Provide the [x, y] coordinate of the cell's center where the given text is located.  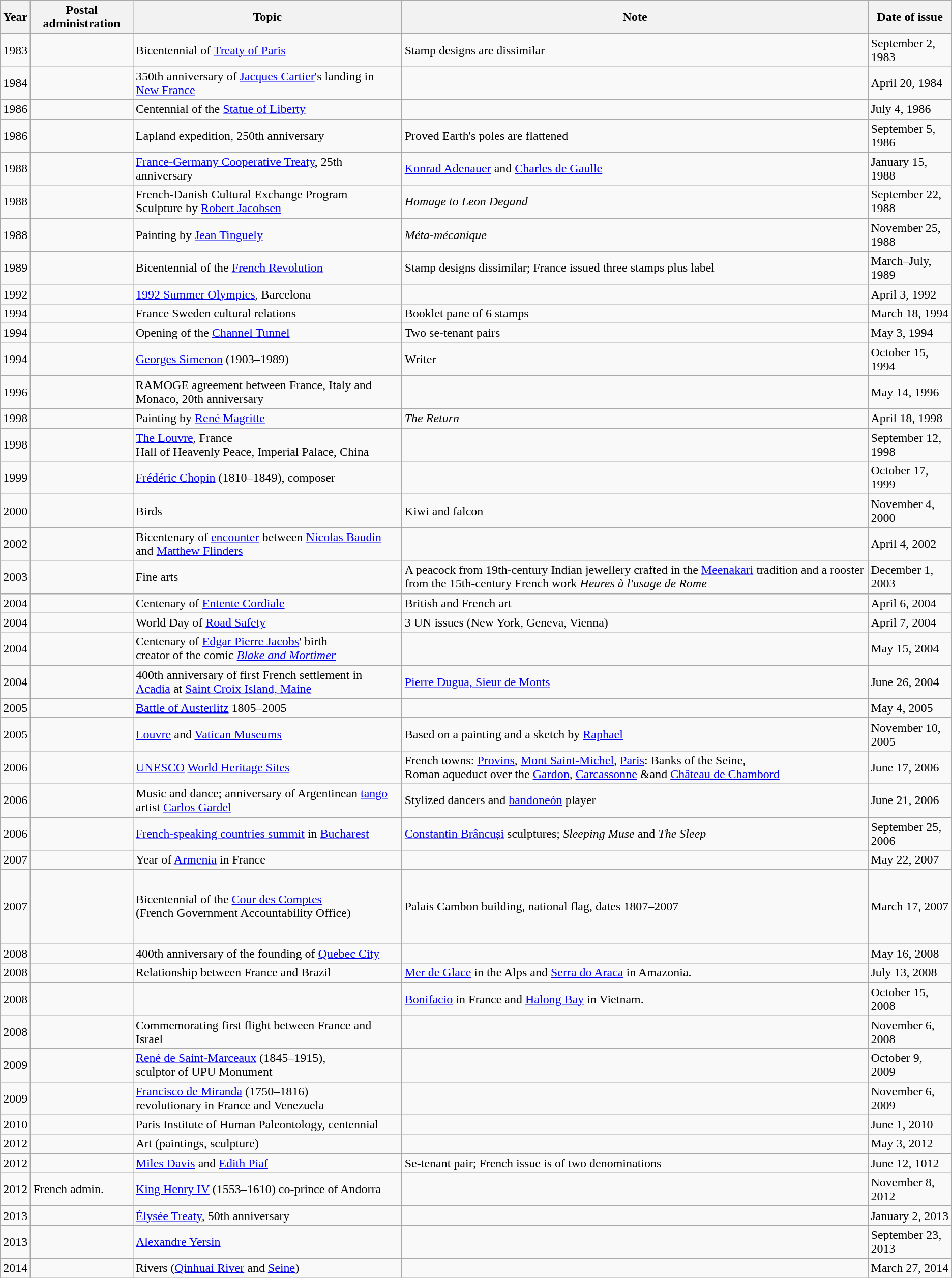
Méta-mécanique [635, 235]
April 3, 1992 [910, 294]
France Sweden cultural relations [267, 313]
Bicentennial of the Cour des Comptes (French Government Accountability Office) [267, 907]
Postal administration [82, 17]
March 17, 2007 [910, 907]
Relationship between France and Brazil [267, 973]
September 5, 1986 [910, 135]
May 15, 2004 [910, 649]
French towns: Provins, Mont Saint-Michel, Paris: Banks of the Seine, Roman aqueduct over the Gardon, Carcassonne &and Château de Chambord [635, 767]
Alexandre Yersin [267, 1242]
Year [15, 17]
Writer [635, 359]
Louvre and Vatican Museums [267, 734]
1999 [15, 478]
Art (paintings, sculpture) [267, 1144]
Booklet pane of 6 stamps [635, 313]
1992 [15, 294]
Konrad Adenauer and Charles de Gaulle [635, 169]
November 25, 1988 [910, 235]
Note [635, 17]
Rivers (Qinhuai River and Seine) [267, 1268]
Based on a painting and a sketch by Raphael [635, 734]
Bicentennial of the French Revolution [267, 268]
Paris Institute of Human Paleontology, centennial [267, 1124]
1983 [15, 50]
Date of issue [910, 17]
Miles Davis and Edith Piaf [267, 1163]
April 4, 2002 [910, 544]
Topic [267, 17]
January 15, 1988 [910, 169]
Proved Earth's poles are flattened [635, 135]
France-Germany Cooperative Treaty, 25th anniversary [267, 169]
June 21, 2006 [910, 800]
April 18, 1998 [910, 419]
April 20, 1984 [910, 83]
November 10, 2005 [910, 734]
May 22, 2007 [910, 860]
3 UN issues (New York, Geneva, Vienna) [635, 622]
September 12, 1998 [910, 444]
1992 Summer Olympics, Barcelona [267, 294]
Painting by Jean Tinguely [267, 235]
1989 [15, 268]
Bonifacio in France and Halong Bay in Vietnam. [635, 999]
July 4, 1986 [910, 109]
April 7, 2004 [910, 622]
September 22, 1988 [910, 201]
October 15, 1994 [910, 359]
Stamp designs are dissimilar [635, 50]
Fine arts [267, 577]
Music and dance; anniversary of Argentinean tango artist Carlos Gardel [267, 800]
November 6, 2009 [910, 1098]
Élysée Treaty, 50th anniversary [267, 1215]
2002 [15, 544]
Battle of Austerlitz 1805–2005 [267, 708]
The Louvre, France Hall of Heavenly Peace, Imperial Palace, China [267, 444]
Year of Armenia in France [267, 860]
Homage to Leon Degand [635, 201]
September 23, 2013 [910, 1242]
Stylized dancers and bandoneón player [635, 800]
Pierre Dugua, Sieur de Monts [635, 681]
French-Danish Cultural Exchange Program Sculpture by Robert Jacobsen [267, 201]
Frédéric Chopin (1810–1849), composer [267, 478]
2014 [15, 1268]
May 4, 2005 [910, 708]
Centenary of Edgar Pierre Jacobs' birthcreator of the comic Blake and Mortimer [267, 649]
May 14, 1996 [910, 393]
June 17, 2006 [910, 767]
July 13, 2008 [910, 973]
1996 [15, 393]
Georges Simenon (1903–1989) [267, 359]
2003 [15, 577]
May 3, 2012 [910, 1144]
Lapland expedition, 250th anniversary [267, 135]
King Henry IV (1553–1610) co-prince of Andorra [267, 1189]
May 16, 2008 [910, 954]
The Return [635, 419]
1984 [15, 83]
September 25, 2006 [910, 833]
Palais Cambon building, national flag, dates 1807–2007 [635, 907]
French admin. [82, 1189]
November 4, 2000 [910, 511]
Francisco de Miranda (1750–1816) revolutionary in France and Venezuela [267, 1098]
Birds [267, 511]
World Day of Road Safety [267, 622]
October 15, 2008 [910, 999]
British and French art [635, 603]
2000 [15, 511]
Kiwi and falcon [635, 511]
Bicentennial of Treaty of Paris [267, 50]
Se-tenant pair; French issue is of two denominations [635, 1163]
Commemorating first flight between France and Israel [267, 1032]
October 9, 2009 [910, 1065]
Mer de Glace in the Alps and Serra do Araca in Amazonia. [635, 973]
June 12, 1012 [910, 1163]
Two se-tenant pairs [635, 333]
RAMOGE agreement between France, Italy and Monaco, 20th anniversary [267, 393]
May 3, 1994 [910, 333]
November 8, 2012 [910, 1189]
Painting by René Magritte [267, 419]
March–July, 1989 [910, 268]
January 2, 2013 [910, 1215]
Constantin Brâncuși sculptures; Sleeping Muse and The Sleep [635, 833]
René de Saint-Marceaux (1845–1915), sculptor of UPU Monument [267, 1065]
March 27, 2014 [910, 1268]
April 6, 2004 [910, 603]
June 26, 2004 [910, 681]
June 1, 2010 [910, 1124]
September 2, 1983 [910, 50]
Centennial of the Statue of Liberty [267, 109]
UNESCO World Heritage Sites [267, 767]
March 18, 1994 [910, 313]
December 1, 2003 [910, 577]
French-speaking countries summit in Bucharest [267, 833]
Centenary of Entente Cordiale [267, 603]
Stamp designs dissimilar; France issued three stamps plus label [635, 268]
400th anniversary of first French settlement in Acadia at Saint Croix Island, Maine [267, 681]
Bicentenary of encounter between Nicolas Baudin and Matthew Flinders [267, 544]
2010 [15, 1124]
Opening of the Channel Tunnel [267, 333]
October 17, 1999 [910, 478]
400th anniversary of the founding of Quebec City [267, 954]
350th anniversary of Jacques Cartier's landing in New France [267, 83]
November 6, 2008 [910, 1032]
